Output the [x, y] coordinate of the center of the cell containing the given text.  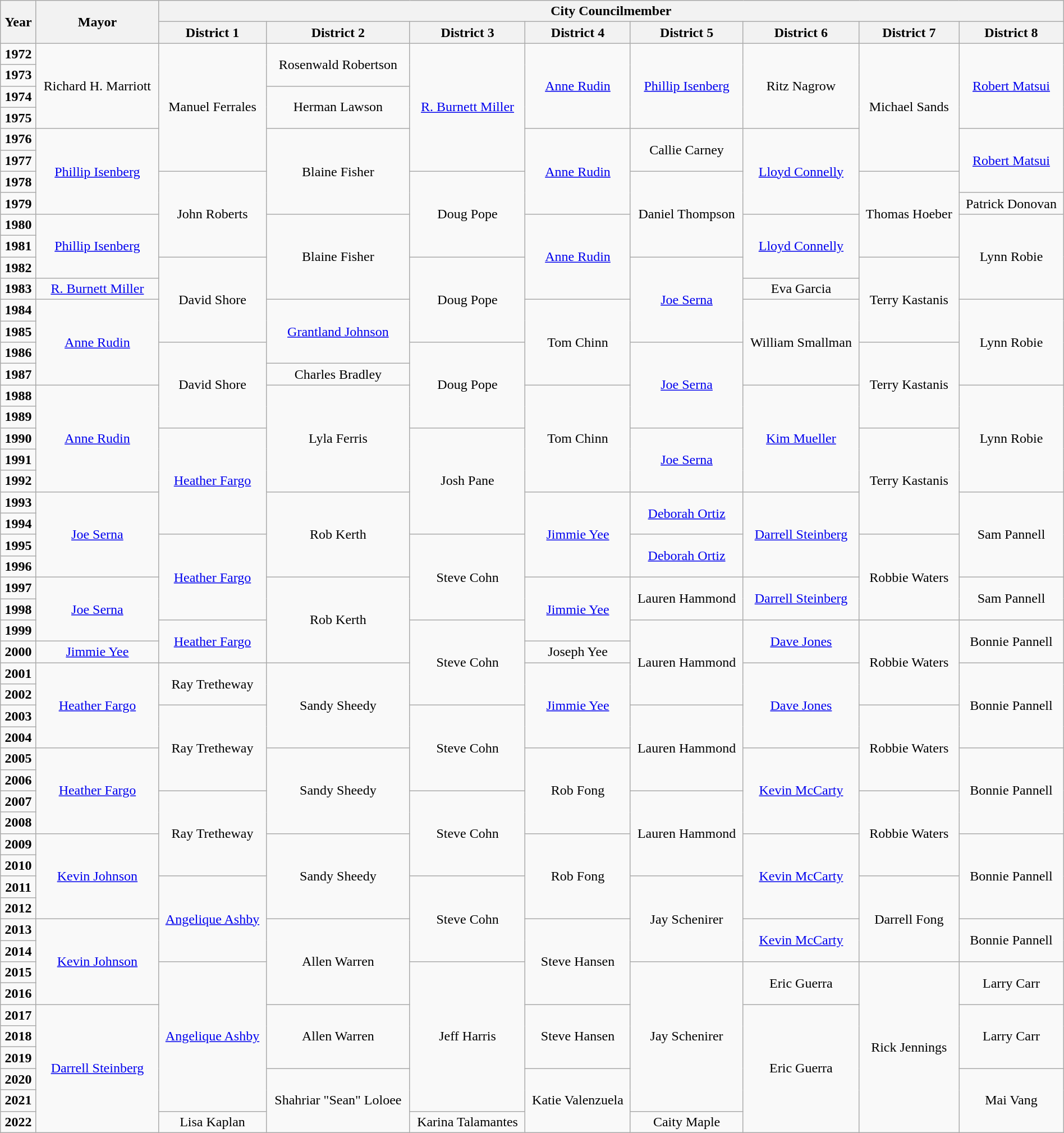
1974 [19, 97]
2017 [19, 1015]
2008 [19, 823]
2005 [19, 759]
2001 [19, 673]
1981 [19, 246]
Lisa Kaplan [212, 1122]
1993 [19, 502]
1988 [19, 396]
District 7 [909, 33]
1999 [19, 631]
1997 [19, 588]
2000 [19, 652]
District 8 [1011, 33]
2003 [19, 716]
2010 [19, 865]
Kim Mueller [801, 438]
District 5 [687, 33]
Ritz Nagrow [801, 86]
2007 [19, 801]
Darrell Fong [909, 919]
2022 [19, 1122]
Jeff Harris [467, 1036]
Herman Lawson [338, 107]
1995 [19, 545]
Year [19, 22]
2015 [19, 973]
District 1 [212, 33]
Charles Bradley [338, 374]
Katie Valenzuela [578, 1100]
District 4 [578, 33]
1994 [19, 524]
2004 [19, 737]
Caity Maple [687, 1122]
1996 [19, 566]
1975 [19, 118]
1984 [19, 310]
1989 [19, 417]
2014 [19, 951]
2012 [19, 908]
1998 [19, 609]
District 6 [801, 33]
2018 [19, 1036]
2021 [19, 1100]
Rosenwald Robertson [338, 65]
Mai Vang [1011, 1100]
1973 [19, 75]
2009 [19, 844]
Mayor [97, 22]
City Councilmember [611, 11]
District 3 [467, 33]
2002 [19, 695]
Shahriar "Sean" Loloee [338, 1100]
1992 [19, 481]
William Smallman [801, 342]
2016 [19, 994]
1986 [19, 353]
2019 [19, 1058]
1976 [19, 139]
2011 [19, 887]
1979 [19, 203]
Eva Garcia [801, 289]
1978 [19, 182]
Lyla Ferris [338, 438]
1982 [19, 268]
1983 [19, 289]
Rick Jennings [909, 1047]
2013 [19, 929]
Michael Sands [909, 107]
Manuel Ferrales [212, 107]
Daniel Thompson [687, 214]
Thomas Hoeber [909, 214]
1991 [19, 460]
Josh Pane [467, 481]
Callie Carney [687, 150]
1977 [19, 160]
1987 [19, 374]
Karina Talamantes [467, 1122]
Patrick Donovan [1011, 203]
1990 [19, 438]
1985 [19, 332]
Richard H. Marriott [97, 86]
1972 [19, 54]
Grantland Johnson [338, 332]
John Roberts [212, 214]
2020 [19, 1079]
1980 [19, 224]
District 2 [338, 33]
Joseph Yee [578, 652]
2006 [19, 780]
